Detect which cell encompasses the target text, then output its [x, y] center coordinate. 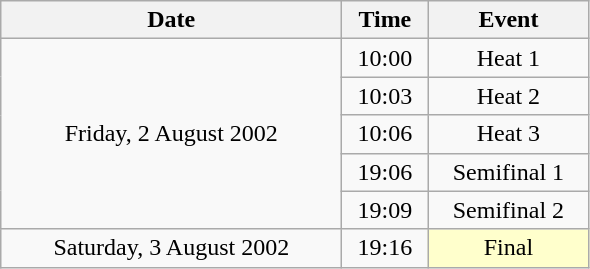
Time [385, 20]
Final [508, 248]
Event [508, 20]
Semifinal 2 [508, 210]
Friday, 2 August 2002 [172, 134]
19:09 [385, 210]
Heat 1 [508, 58]
19:06 [385, 172]
Saturday, 3 August 2002 [172, 248]
Date [172, 20]
19:16 [385, 248]
10:00 [385, 58]
Heat 3 [508, 134]
10:03 [385, 96]
10:06 [385, 134]
Semifinal 1 [508, 172]
Heat 2 [508, 96]
